Extract the [X, Y] coordinate from the center of the cell holding the provided text.  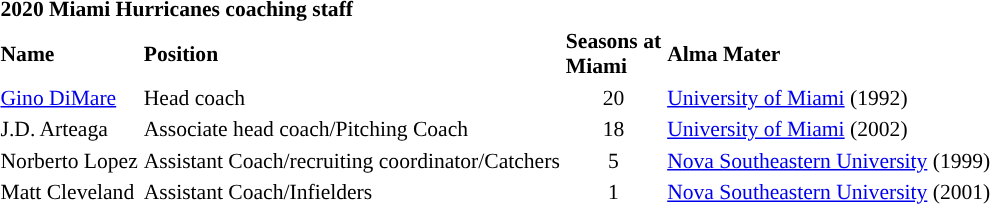
Head coach [352, 98]
20 [613, 98]
18 [613, 129]
Position [352, 53]
Assistant Coach/recruiting coordinator/Catchers [352, 160]
5 [613, 160]
Seasons atMiami [613, 53]
Associate head coach/Pitching Coach [352, 129]
